Provide the (x, y) coordinate of the cell's center where the given text is located.  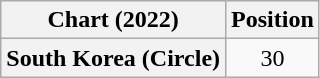
Position (273, 20)
30 (273, 58)
Chart (2022) (114, 20)
South Korea (Circle) (114, 58)
